Capture the cell that displays the provided text and extract its [X, Y] central coordinate. 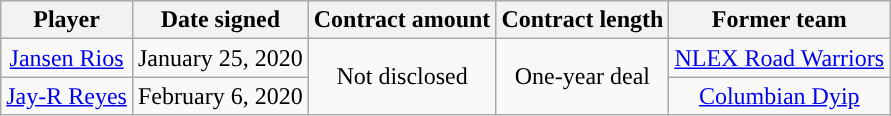
One-year deal [582, 77]
February 6, 2020 [220, 96]
Contract amount [402, 20]
Date signed [220, 20]
Not disclosed [402, 77]
Player [67, 20]
Columbian Dyip [780, 96]
Contract length [582, 20]
Jay-R Reyes [67, 96]
Jansen Rios [67, 58]
Former team [780, 20]
NLEX Road Warriors [780, 58]
January 25, 2020 [220, 58]
